Capture the cell that displays the provided text and extract its [x, y] central coordinate. 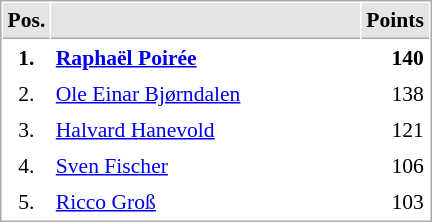
Pos. [26, 21]
106 [396, 165]
140 [396, 57]
3. [26, 129]
121 [396, 129]
2. [26, 93]
Points [396, 21]
138 [396, 93]
Halvard Hanevold [206, 129]
Ricco Groß [206, 201]
Ole Einar Bjørndalen [206, 93]
5. [26, 201]
103 [396, 201]
Raphaël Poirée [206, 57]
Sven Fischer [206, 165]
4. [26, 165]
1. [26, 57]
